From the cell containing the given text, extract its center point as [x, y] coordinate. 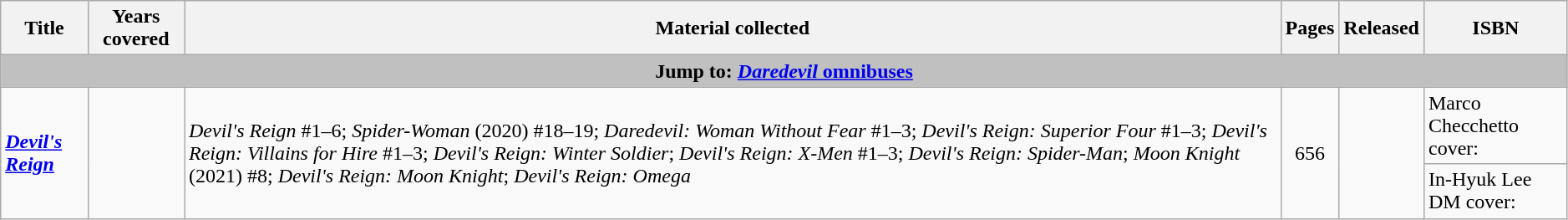
In-Hyuk Lee DM cover: [1495, 191]
Years covered [135, 28]
Marco Checchetto cover: [1495, 125]
Released [1382, 28]
Devil's Reign [44, 152]
Title [44, 28]
Material collected [732, 28]
ISBN [1495, 28]
656 [1310, 152]
Pages [1310, 28]
Jump to: Daredevil omnibuses [784, 71]
